Pinpoint the cell where the given text exists, returning its [x, y] midpoint coordinate. 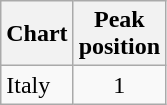
1 [119, 85]
Peakposition [119, 34]
Chart [37, 34]
Italy [37, 85]
